From the cell containing the given text, extract its center point as (X, Y) coordinate. 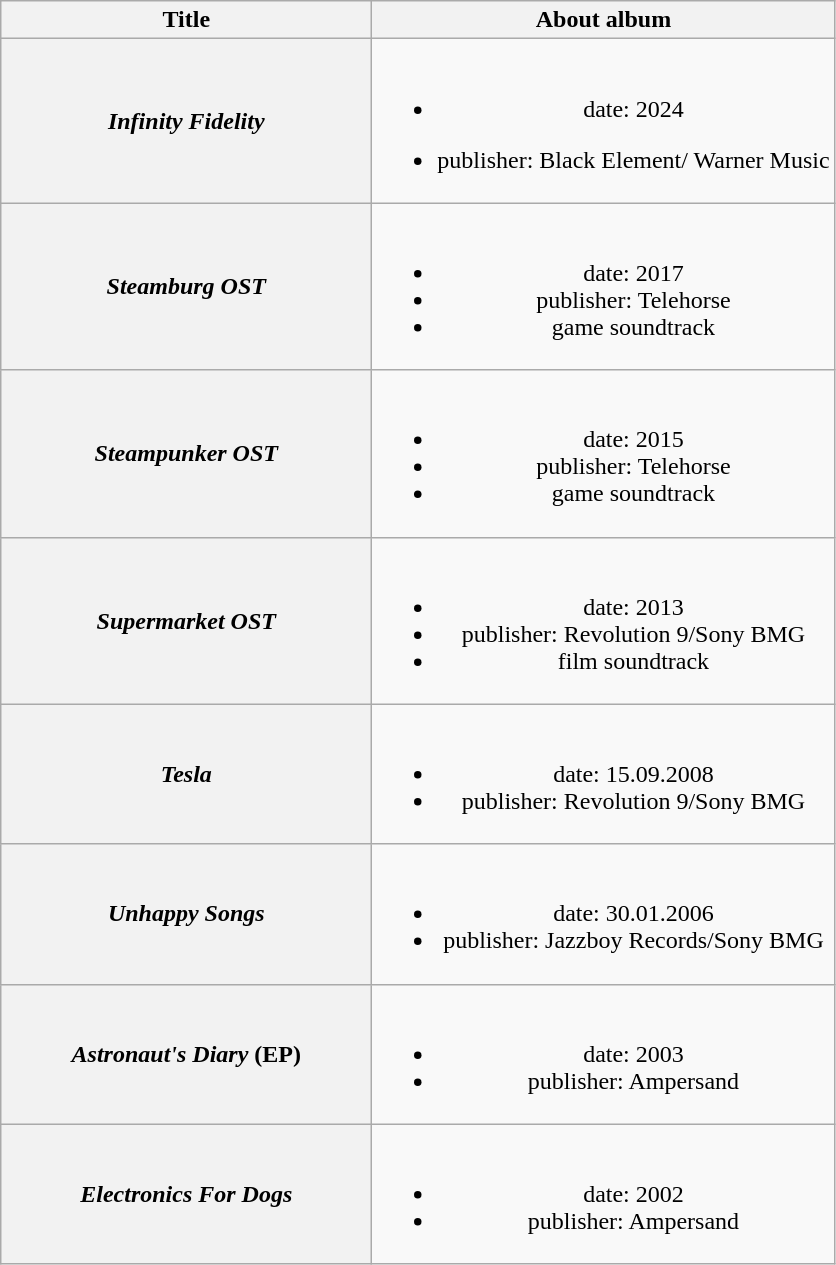
date: 2015publisher: Telehorsegame soundtrack (604, 454)
About album (604, 20)
date: 15.09.2008publisher: Revolution 9/Sony BMG (604, 774)
Steamburg OST (186, 286)
date: 2024publisher: Black Element/ Warner Music (604, 121)
Astronaut's Diary (EP) (186, 1054)
date: 2003publisher: Ampersand (604, 1054)
Electronics For Dogs (186, 1194)
Title (186, 20)
Unhappy Songs (186, 914)
Steampunker OST (186, 454)
date: 2013publisher: Revolution 9/Sony BMGfilm soundtrack (604, 620)
Supermarket OST (186, 620)
Tesla (186, 774)
date: 2017publisher: Telehorsegame soundtrack (604, 286)
date: 30.01.2006publisher: Jazzboy Records/Sony BMG (604, 914)
date: 2002publisher: Ampersand (604, 1194)
Infinity Fidelity (186, 121)
